Determine the (X, Y) coordinate at the center of the cell enclosing the given text.  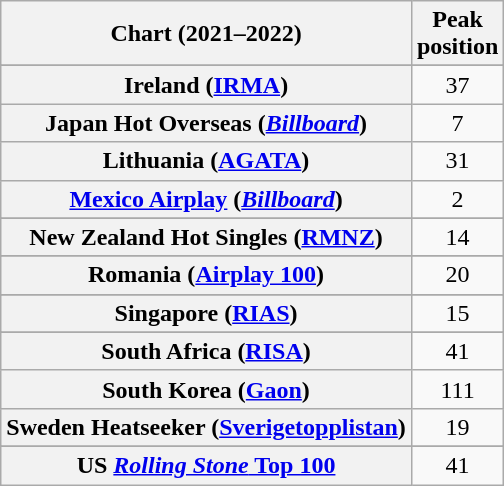
14 (457, 237)
37 (457, 85)
Romania (Airplay 100) (206, 275)
2 (457, 199)
US Rolling Stone Top 100 (206, 465)
Ireland (IRMA) (206, 85)
7 (457, 123)
Mexico Airplay (Billboard) (206, 199)
Japan Hot Overseas (Billboard) (206, 123)
South Korea (Gaon) (206, 389)
South Africa (RISA) (206, 351)
Chart (2021–2022) (206, 34)
New Zealand Hot Singles (RMNZ) (206, 237)
31 (457, 161)
19 (457, 427)
Sweden Heatseeker (Sverigetopplistan) (206, 427)
Lithuania (AGATA) (206, 161)
15 (457, 313)
111 (457, 389)
Singapore (RIAS) (206, 313)
20 (457, 275)
Peakposition (457, 34)
